For the text-containing cell, return its midpoint in (x, y) coordinate format. 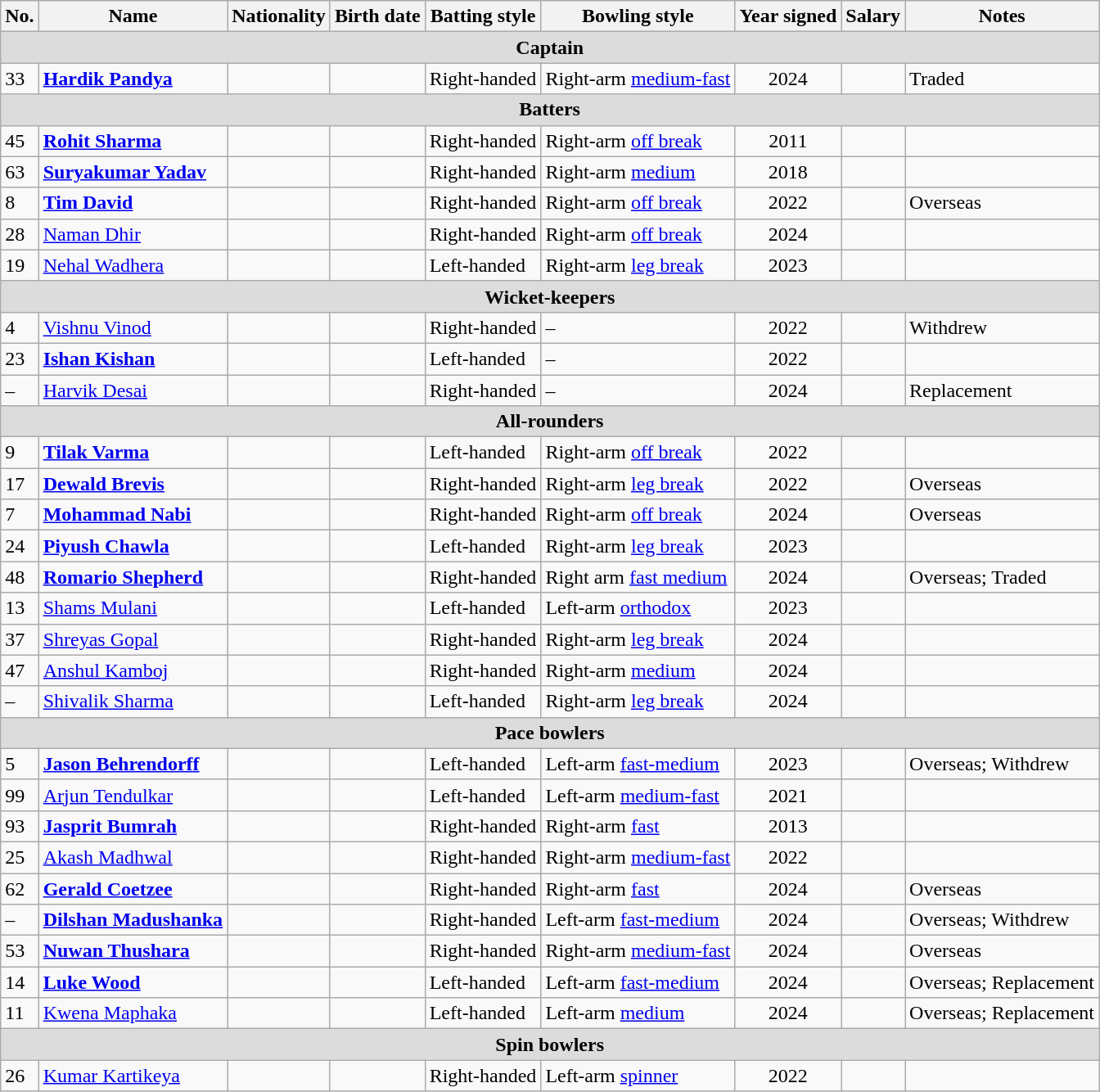
Ishan Kishan (133, 359)
Shivalik Sharma (133, 702)
Batting style (483, 16)
11 (20, 1013)
Year signed (788, 16)
Jason Behrendorff (133, 764)
All-rounders (550, 422)
63 (20, 172)
Tilak Varma (133, 453)
Nehal Wadhera (133, 265)
14 (20, 982)
93 (20, 826)
Rohit Sharma (133, 141)
17 (20, 484)
Captain (550, 47)
Birth date (377, 16)
Salary (873, 16)
Name (133, 16)
No. (20, 16)
2018 (788, 172)
47 (20, 670)
Overseas; Traded (1002, 577)
Pace bowlers (550, 733)
62 (20, 888)
Replacement (1002, 390)
Nuwan Thushara (133, 951)
33 (20, 79)
Spin bowlers (550, 1045)
Piyush Chawla (133, 546)
9 (20, 453)
Hardik Pandya (133, 79)
99 (20, 795)
48 (20, 577)
Arjun Tendulkar (133, 795)
Notes (1002, 16)
5 (20, 764)
Batters (550, 110)
2013 (788, 826)
Romario Shepherd (133, 577)
Left-arm medium-fast (638, 795)
Gerald Coetzee (133, 888)
Left-arm orthodox (638, 608)
Tim David (133, 203)
Withdrew (1002, 327)
Kumar Kartikeya (133, 1076)
Nationality (279, 16)
Anshul Kamboj (133, 670)
Left-arm medium (638, 1013)
13 (20, 608)
8 (20, 203)
Shams Mulani (133, 608)
19 (20, 265)
Traded (1002, 79)
2011 (788, 141)
Kwena Maphaka (133, 1013)
Naman Dhir (133, 234)
Mohammad Nabi (133, 515)
24 (20, 546)
Suryakumar Yadav (133, 172)
Right arm fast medium (638, 577)
26 (20, 1076)
2021 (788, 795)
Luke Wood (133, 982)
Vishnu Vinod (133, 327)
Harvik Desai (133, 390)
45 (20, 141)
37 (20, 639)
Left-arm spinner (638, 1076)
4 (20, 327)
Bowling style (638, 16)
Dilshan Madushanka (133, 920)
Wicket-keepers (550, 296)
25 (20, 857)
Dewald Brevis (133, 484)
23 (20, 359)
Akash Madhwal (133, 857)
7 (20, 515)
53 (20, 951)
28 (20, 234)
Jasprit Bumrah (133, 826)
Shreyas Gopal (133, 639)
